Capture the cell that displays the provided text and extract its [x, y] central coordinate. 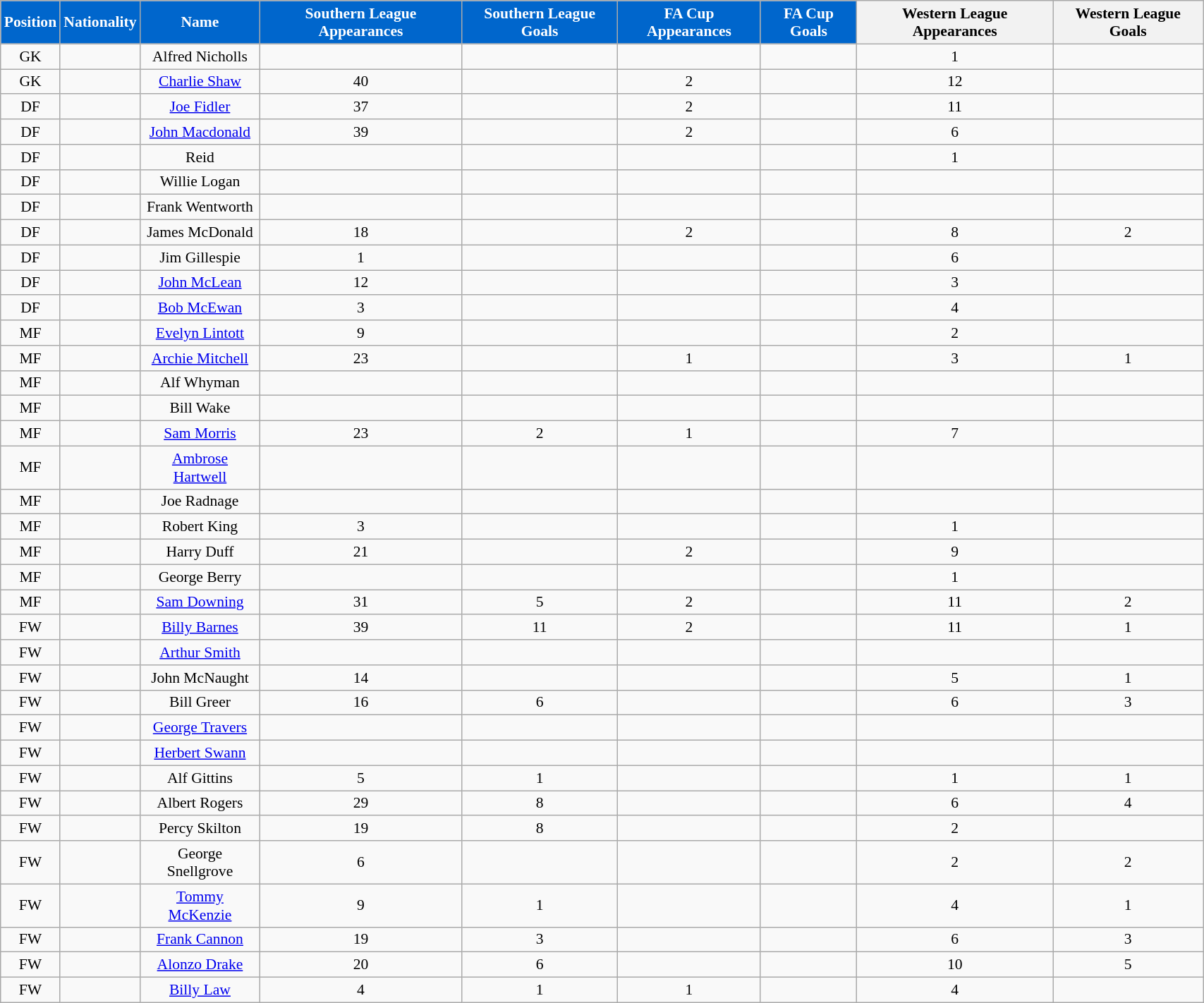
Billy Barnes [200, 628]
FA Cup Appearances [689, 23]
16 [360, 703]
Southern League Appearances [360, 23]
Western League Appearances [955, 23]
Joe Radnage [200, 501]
Arthur Smith [200, 652]
Name [200, 23]
Jim Gillespie [200, 257]
John McLean [200, 283]
Evelyn Lintott [200, 333]
John McNaught [200, 678]
George Snellgrove [200, 862]
FA Cup Goals [808, 23]
Reid [200, 157]
Alf Gittins [200, 778]
Alfred Nicholls [200, 56]
Charlie Shaw [200, 82]
Nationality [100, 23]
7 [955, 434]
Robert King [200, 527]
40 [360, 82]
George Travers [200, 728]
Archie Mitchell [200, 358]
Albert Rogers [200, 803]
John Macdonald [200, 132]
21 [360, 552]
Alonzo Drake [200, 965]
20 [360, 965]
Frank Wentworth [200, 207]
31 [360, 602]
Herbert Swann [200, 753]
Willie Logan [200, 182]
Tommy McKenzie [200, 906]
Bill Greer [200, 703]
Frank Cannon [200, 940]
Billy Law [200, 990]
Sam Morris [200, 434]
James McDonald [200, 233]
14 [360, 678]
18 [360, 233]
Southern League Goals [539, 23]
10 [955, 965]
Harry Duff [200, 552]
37 [360, 107]
Percy Skilton [200, 829]
Bill Wake [200, 408]
Bob McEwan [200, 308]
Sam Downing [200, 602]
Joe Fidler [200, 107]
Alf Whyman [200, 383]
George Berry [200, 577]
Position [30, 23]
29 [360, 803]
Western League Goals [1129, 23]
Ambrose Hartwell [200, 467]
